Determine the (x, y) coordinate at the center of the cell enclosing the given text.  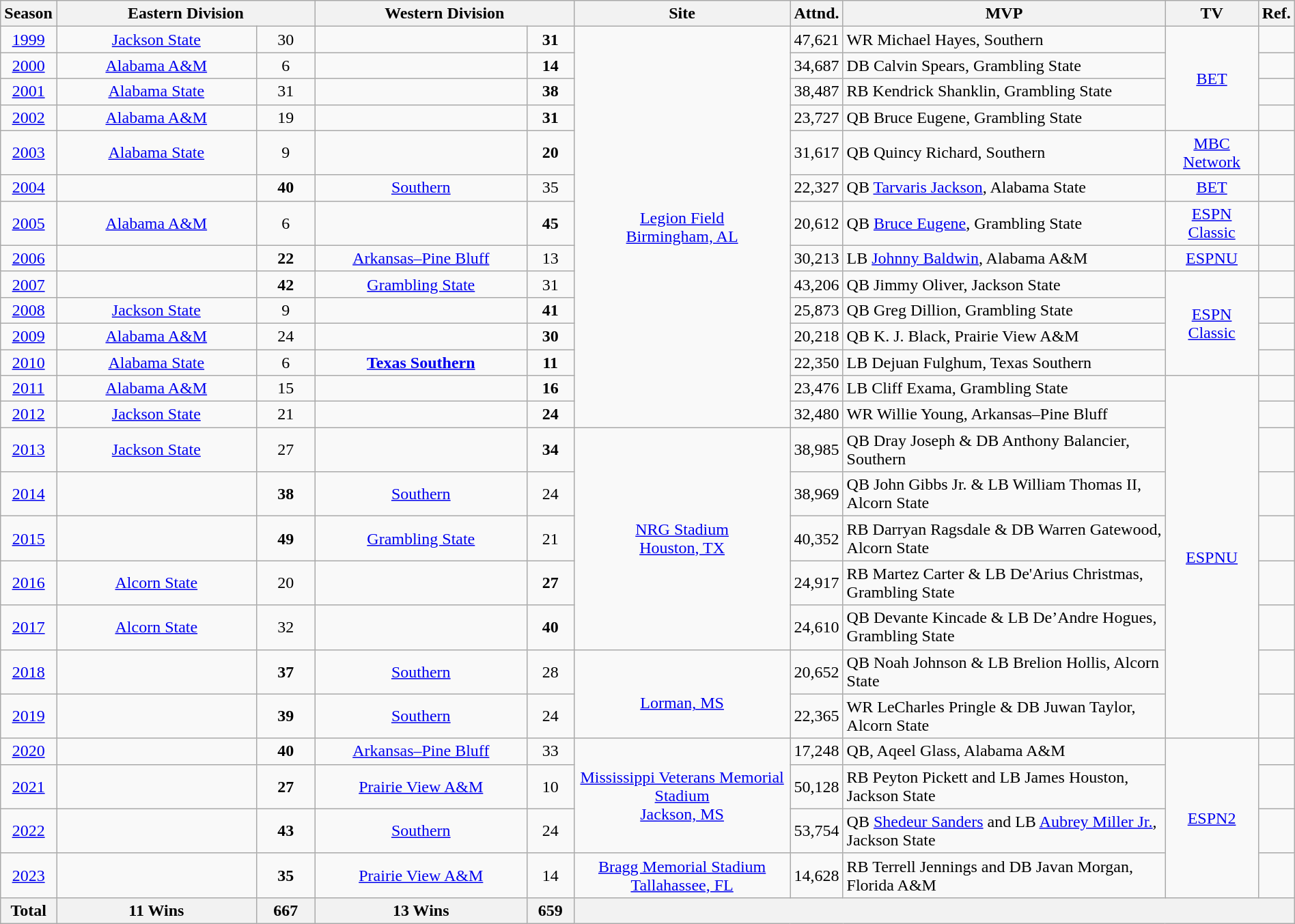
38,487 (817, 92)
QB Quincy Richard, Southern (1004, 153)
WR LeCharles Pringle & DB Juwan Taylor, Alcorn State (1004, 716)
2006 (29, 258)
2002 (29, 117)
Total (29, 910)
2014 (29, 494)
2020 (29, 751)
Site (682, 14)
Lorman, MS (682, 694)
41 (551, 310)
49 (286, 538)
Ref. (1276, 14)
2016 (29, 583)
QB Noah Johnson & LB Brelion Hollis, Alcorn State (1004, 672)
Attnd. (817, 14)
NRG StadiumHouston, TX (682, 538)
2015 (29, 538)
33 (551, 751)
DB Calvin Spears, Grambling State (1004, 66)
ESPN2 (1212, 818)
15 (286, 389)
16 (551, 389)
28 (551, 672)
QB Dray Joseph & DB Anthony Balancier, Southern (1004, 449)
31,617 (817, 153)
20,652 (817, 672)
14,628 (817, 876)
2004 (29, 188)
QB Tarvaris Jackson, Alabama State (1004, 188)
RB Terrell Jennings and DB Javan Morgan, Florida A&M (1004, 876)
2018 (29, 672)
Season (29, 14)
53,754 (817, 830)
42 (286, 284)
17,248 (817, 751)
1999 (29, 40)
MBC Network (1212, 153)
10 (551, 787)
RB Martez Carter & LB De'Arius Christmas, Grambling State (1004, 583)
QB Jimmy Oliver, Jackson State (1004, 284)
25,873 (817, 310)
Bragg Memorial StadiumTallahassee, FL (682, 876)
11 (551, 363)
43,206 (817, 284)
22,365 (817, 716)
2010 (29, 363)
QB Shedeur Sanders and LB Aubrey Miller Jr., Jackson State (1004, 830)
QB Greg Dillion, Grambling State (1004, 310)
LB Cliff Exama, Grambling State (1004, 389)
RB Darryan Ragsdale & DB Warren Gatewood, Alcorn State (1004, 538)
2009 (29, 336)
13 (551, 258)
43 (286, 830)
19 (286, 117)
TV (1212, 14)
667 (286, 910)
MVP (1004, 14)
2011 (29, 389)
11 Wins (156, 910)
37 (286, 672)
20,218 (817, 336)
Western Division (444, 14)
2007 (29, 284)
Mississippi Veterans Memorial StadiumJackson, MS (682, 796)
2008 (29, 310)
RB Kendrick Shanklin, Grambling State (1004, 92)
2017 (29, 627)
LB Johnny Baldwin, Alabama A&M (1004, 258)
2003 (29, 153)
2001 (29, 92)
34 (551, 449)
LB Dejuan Fulghum, Texas Southern (1004, 363)
32 (286, 627)
30,213 (817, 258)
WR Willie Young, Arkansas–Pine Bluff (1004, 415)
Texas Southern (421, 363)
24,610 (817, 627)
Legion FieldBirmingham, AL (682, 227)
QB John Gibbs Jr. & LB William Thomas II, Alcorn State (1004, 494)
2019 (29, 716)
2023 (29, 876)
22,327 (817, 188)
22 (286, 258)
QB, Aqeel Glass, Alabama A&M (1004, 751)
QB K. J. Black, Prairie View A&M (1004, 336)
47,621 (817, 40)
20,612 (817, 223)
2005 (29, 223)
QB Devante Kincade & LB De’Andre Hogues, Grambling State (1004, 627)
2021 (29, 787)
50,128 (817, 787)
34,687 (817, 66)
2012 (29, 415)
45 (551, 223)
WR Michael Hayes, Southern (1004, 40)
22,350 (817, 363)
39 (286, 716)
2022 (29, 830)
23,476 (817, 389)
Eastern Division (186, 14)
RB Peyton Pickett and LB James Houston, Jackson State (1004, 787)
38,985 (817, 449)
13 Wins (421, 910)
659 (551, 910)
40,352 (817, 538)
24,917 (817, 583)
38,969 (817, 494)
2013 (29, 449)
23,727 (817, 117)
2000 (29, 66)
32,480 (817, 415)
